Search for the cell housing the specified text and yield its [x, y] center coordinate. 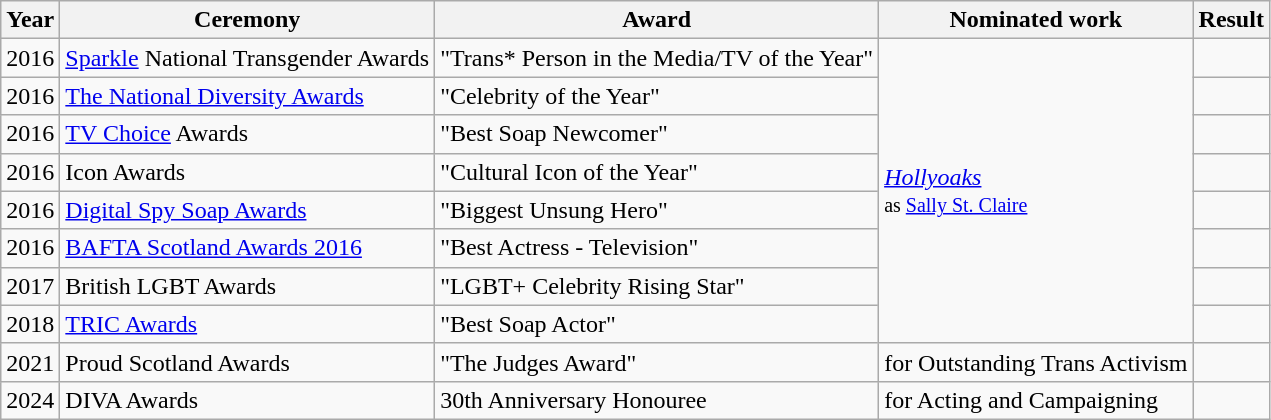
TRIC Awards [248, 324]
Digital Spy Soap Awards [248, 210]
"Celebrity of the Year" [657, 96]
The National Diversity Awards [248, 96]
for Outstanding Trans Activism [1036, 362]
"LGBT+ Celebrity Rising Star" [657, 286]
"Trans* Person in the Media/TV of the Year" [657, 58]
"The Judges Award" [657, 362]
"Best Soap Newcomer" [657, 134]
BAFTA Scotland Awards 2016 [248, 248]
Icon Awards [248, 172]
"Best Actress - Television" [657, 248]
DIVA Awards [248, 400]
Year [30, 20]
2021 [30, 362]
2018 [30, 324]
TV Choice Awards [248, 134]
30th Anniversary Honouree [657, 400]
"Biggest Unsung Hero" [657, 210]
Nominated work [1036, 20]
for Acting and Campaigning [1036, 400]
Proud Scotland Awards [248, 362]
Award [657, 20]
British LGBT Awards [248, 286]
Ceremony [248, 20]
"Best Soap Actor" [657, 324]
Result [1231, 20]
Sparkle National Transgender Awards [248, 58]
Hollyoaksas Sally St. Claire [1036, 191]
"Cultural Icon of the Year" [657, 172]
2017 [30, 286]
2024 [30, 400]
